Provide the (X, Y) coordinate of the cell's center where the given text is located.  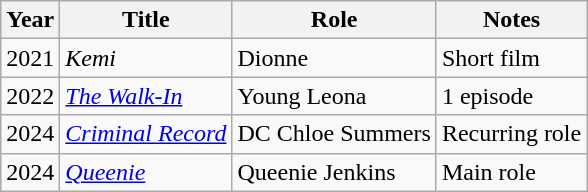
1 episode (511, 96)
Kemi (146, 58)
DC Chloe Summers (334, 134)
2021 (30, 58)
The Walk-In (146, 96)
Main role (511, 172)
Short film (511, 58)
2022 (30, 96)
Queenie (146, 172)
Year (30, 20)
Role (334, 20)
Notes (511, 20)
Criminal Record (146, 134)
Queenie Jenkins (334, 172)
Dionne (334, 58)
Recurring role (511, 134)
Title (146, 20)
Young Leona (334, 96)
